Pinpoint the cell where the given text exists, returning its [x, y] midpoint coordinate. 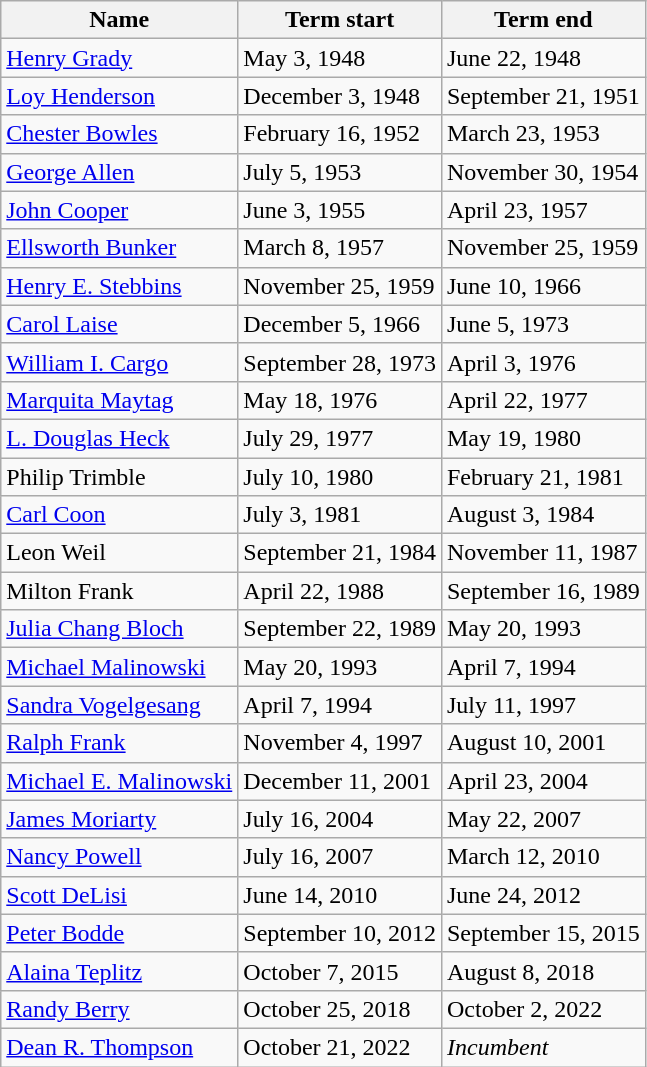
April 23, 2004 [543, 781]
June 24, 2012 [543, 895]
June 14, 2010 [340, 895]
September 22, 1989 [340, 629]
Carol Laise [120, 324]
September 21, 1951 [543, 96]
Incumbent [543, 1047]
Dean R. Thompson [120, 1047]
Milton Frank [120, 591]
April 23, 1957 [543, 210]
July 10, 1980 [340, 477]
Ellsworth Bunker [120, 248]
Marquita Maytag [120, 400]
October 21, 2022 [340, 1047]
Alaina Teplitz [120, 971]
September 16, 1989 [543, 591]
Peter Bodde [120, 933]
May 22, 2007 [543, 819]
October 2, 2022 [543, 1009]
March 23, 1953 [543, 134]
John Cooper [120, 210]
Sandra Vogelgesang [120, 705]
June 10, 1966 [543, 286]
November 4, 1997 [340, 743]
Term start [340, 20]
July 16, 2007 [340, 857]
Julia Chang Bloch [120, 629]
L. Douglas Heck [120, 438]
December 11, 2001 [340, 781]
March 12, 2010 [543, 857]
August 3, 1984 [543, 515]
Michael E. Malinowski [120, 781]
Chester Bowles [120, 134]
June 22, 1948 [543, 58]
Randy Berry [120, 1009]
October 7, 2015 [340, 971]
June 5, 1973 [543, 324]
December 3, 1948 [340, 96]
October 25, 2018 [340, 1009]
Name [120, 20]
April 3, 1976 [543, 362]
Henry E. Stebbins [120, 286]
Loy Henderson [120, 96]
November 30, 1954 [543, 172]
Henry Grady [120, 58]
Nancy Powell [120, 857]
Michael Malinowski [120, 667]
September 15, 2015 [543, 933]
Ralph Frank [120, 743]
September 21, 1984 [340, 553]
September 28, 1973 [340, 362]
Carl Coon [120, 515]
July 29, 1977 [340, 438]
February 16, 1952 [340, 134]
Leon Weil [120, 553]
July 3, 1981 [340, 515]
July 11, 1997 [543, 705]
William I. Cargo [120, 362]
August 8, 2018 [543, 971]
May 3, 1948 [340, 58]
December 5, 1966 [340, 324]
March 8, 1957 [340, 248]
November 11, 1987 [543, 553]
May 19, 1980 [543, 438]
August 10, 2001 [543, 743]
February 21, 1981 [543, 477]
June 3, 1955 [340, 210]
July 5, 1953 [340, 172]
Scott DeLisi [120, 895]
Term end [543, 20]
September 10, 2012 [340, 933]
Philip Trimble [120, 477]
April 22, 1988 [340, 591]
July 16, 2004 [340, 819]
George Allen [120, 172]
May 18, 1976 [340, 400]
April 22, 1977 [543, 400]
James Moriarty [120, 819]
